Extract the (X, Y) coordinate from the center of the cell holding the provided text.  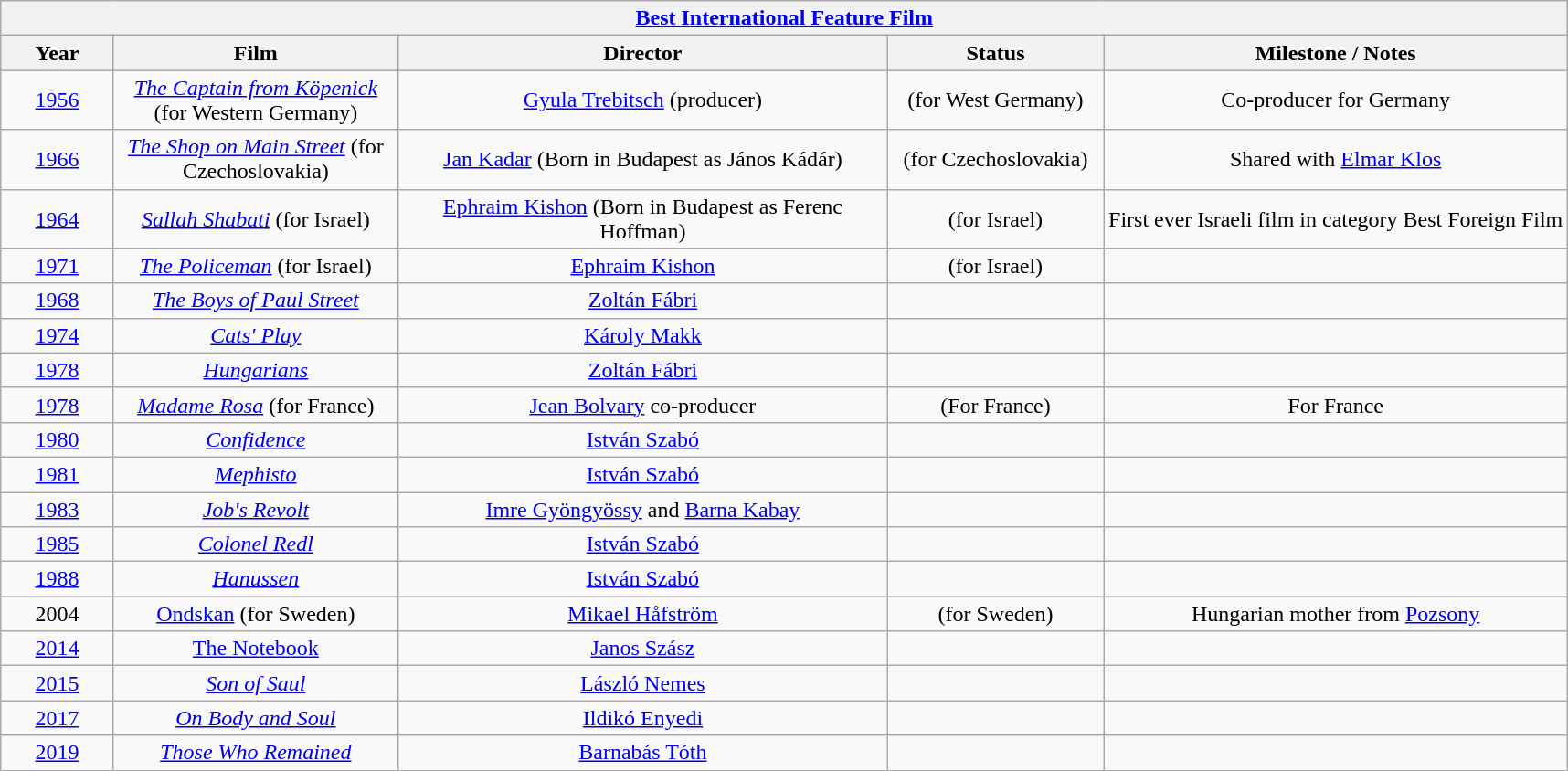
Janos Szász (642, 649)
2004 (58, 614)
2017 (58, 718)
Cats' Play (256, 335)
1988 (58, 579)
Ephraim Kishon (Born in Budapest as Ferenc Hoffman) (642, 219)
Ildikó Enyedi (642, 718)
2019 (58, 753)
Sallah Shabati (for Israel) (256, 219)
The Shop on Main Street (for Czechoslovakia) (256, 159)
Mephisto (256, 474)
Károly Makk (642, 335)
Co-producer for Germany (1336, 100)
(For France) (995, 405)
Son of Saul (256, 683)
Shared with Elmar Klos (1336, 159)
(for West Germany) (995, 100)
Best International Feature Film (784, 18)
Gyula Trebitsch (producer) (642, 100)
1985 (58, 544)
Status (995, 53)
Film (256, 53)
Those Who Remained (256, 753)
Ephraim Kishon (642, 266)
On Body and Soul (256, 718)
Hungarians (256, 370)
1983 (58, 509)
Confidence (256, 439)
Job's Revolt (256, 509)
The Captain from Köpenick (for Western Germany) (256, 100)
Jean Bolvary co-producer (642, 405)
1981 (58, 474)
2015 (58, 683)
Director (642, 53)
1980 (58, 439)
Imre Gyöngyössy and Barna Kabay (642, 509)
Year (58, 53)
1956 (58, 100)
1966 (58, 159)
(for Czechoslovakia) (995, 159)
Ondskan (for Sweden) (256, 614)
Barnabás Tóth (642, 753)
1974 (58, 335)
1971 (58, 266)
Hungarian mother from Pozsony (1336, 614)
Colonel Redl (256, 544)
1964 (58, 219)
(for Sweden) (995, 614)
The Notebook (256, 649)
Mikael Håfström (642, 614)
Milestone / Notes (1336, 53)
First ever Israeli film in category Best Foreign Film (1336, 219)
For France (1336, 405)
Jan Kadar (Born in Budapest as János Kádár) (642, 159)
The Boys of Paul Street (256, 301)
1968 (58, 301)
László Nemes (642, 683)
Hanussen (256, 579)
2014 (58, 649)
Madame Rosa (for France) (256, 405)
The Policeman (for Israel) (256, 266)
